Provide the [X, Y] coordinate of the cell's center where the given text is located.  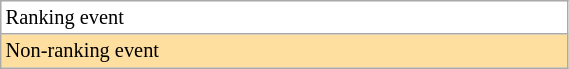
Non-ranking event [284, 51]
Ranking event [284, 17]
